Locate the cell with the specified text and output its [X, Y] center coordinate. 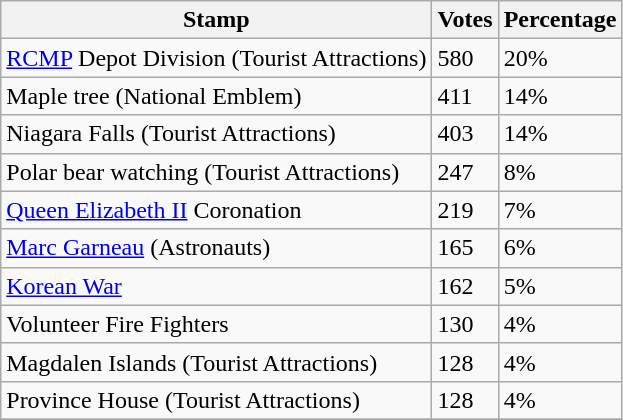
411 [465, 96]
247 [465, 172]
Stamp [216, 20]
219 [465, 210]
Maple tree (National Emblem) [216, 96]
Volunteer Fire Fighters [216, 324]
Percentage [560, 20]
20% [560, 58]
Province House (Tourist Attractions) [216, 400]
RCMP Depot Division (Tourist Attractions) [216, 58]
Queen Elizabeth II Coronation [216, 210]
Niagara Falls (Tourist Attractions) [216, 134]
Korean War [216, 286]
403 [465, 134]
Magdalen Islands (Tourist Attractions) [216, 362]
6% [560, 248]
7% [560, 210]
5% [560, 286]
8% [560, 172]
Marc Garneau (Astronauts) [216, 248]
580 [465, 58]
130 [465, 324]
165 [465, 248]
162 [465, 286]
Polar bear watching (Tourist Attractions) [216, 172]
Votes [465, 20]
